Provide the [x, y] coordinate of the cell's center where the given text is located.  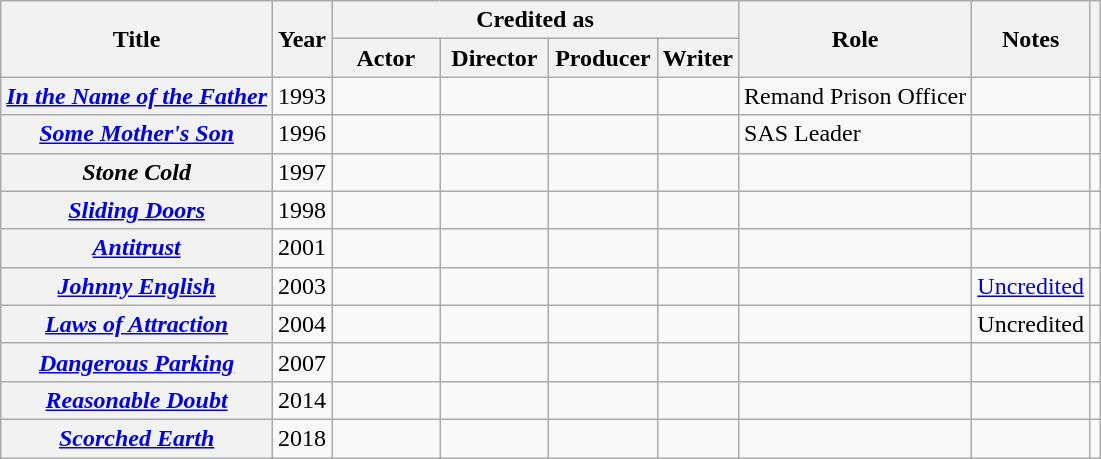
2018 [302, 438]
Sliding Doors [137, 210]
Antitrust [137, 248]
Producer [604, 58]
Notes [1031, 39]
2004 [302, 324]
1996 [302, 134]
2014 [302, 400]
Laws of Attraction [137, 324]
Reasonable Doubt [137, 400]
Role [856, 39]
Some Mother's Son [137, 134]
Year [302, 39]
In the Name of the Father [137, 96]
Title [137, 39]
Johnny English [137, 286]
1998 [302, 210]
Scorched Earth [137, 438]
1997 [302, 172]
Actor [386, 58]
Dangerous Parking [137, 362]
Director [494, 58]
Remand Prison Officer [856, 96]
SAS Leader [856, 134]
Credited as [536, 20]
2003 [302, 286]
Writer [698, 58]
Stone Cold [137, 172]
1993 [302, 96]
2007 [302, 362]
2001 [302, 248]
